Return (X, Y) of the center of cell containing provided text 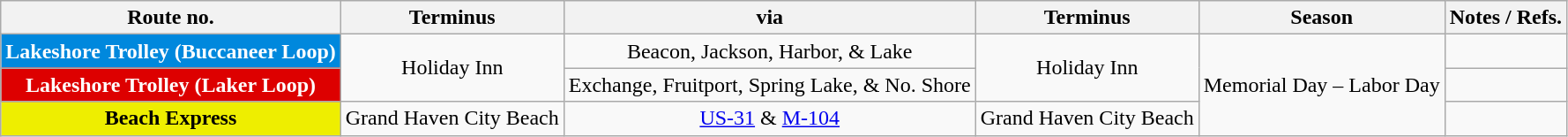
Lakeshore Trolley (Laker Loop) (171, 85)
Lakeshore Trolley (Buccaneer Loop) (171, 51)
Beach Express (171, 118)
Notes / Refs. (1505, 18)
Exchange, Fruitport, Spring Lake, & No. Shore (769, 85)
Beacon, Jackson, Harbor, & Lake (769, 51)
via (769, 18)
Memorial Day – Labor Day (1321, 85)
US-31 & M-104 (769, 118)
Route no. (171, 18)
Season (1321, 18)
